Search for the cell housing the specified text and yield its [x, y] center coordinate. 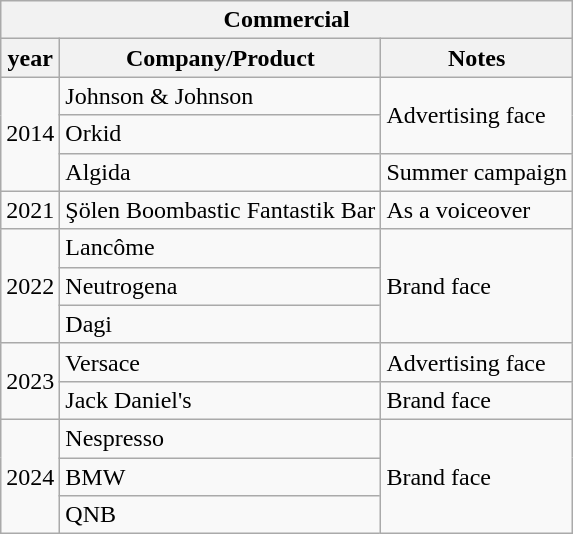
As a voiceover [477, 210]
BMW [220, 477]
Jack Daniel's [220, 400]
Dagi [220, 324]
2023 [30, 381]
Notes [477, 58]
2014 [30, 134]
2024 [30, 476]
Company/Product [220, 58]
Algida [220, 172]
Neutrogena [220, 286]
2021 [30, 210]
Nespresso [220, 438]
Şölen Boombastic Fantastik Bar [220, 210]
2022 [30, 286]
Johnson & Johnson [220, 96]
year [30, 58]
Versace [220, 362]
Summer campaign [477, 172]
Lancôme [220, 248]
QNB [220, 515]
Orkid [220, 134]
Commercial [287, 20]
